Return (X, Y) of the center of cell containing provided text 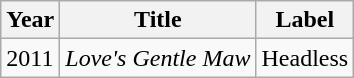
Year (30, 20)
2011 (30, 58)
Label (305, 20)
Headless (305, 58)
Love's Gentle Maw (158, 58)
Title (158, 20)
